From the cell containing the given text, extract its center point as [X, Y] coordinate. 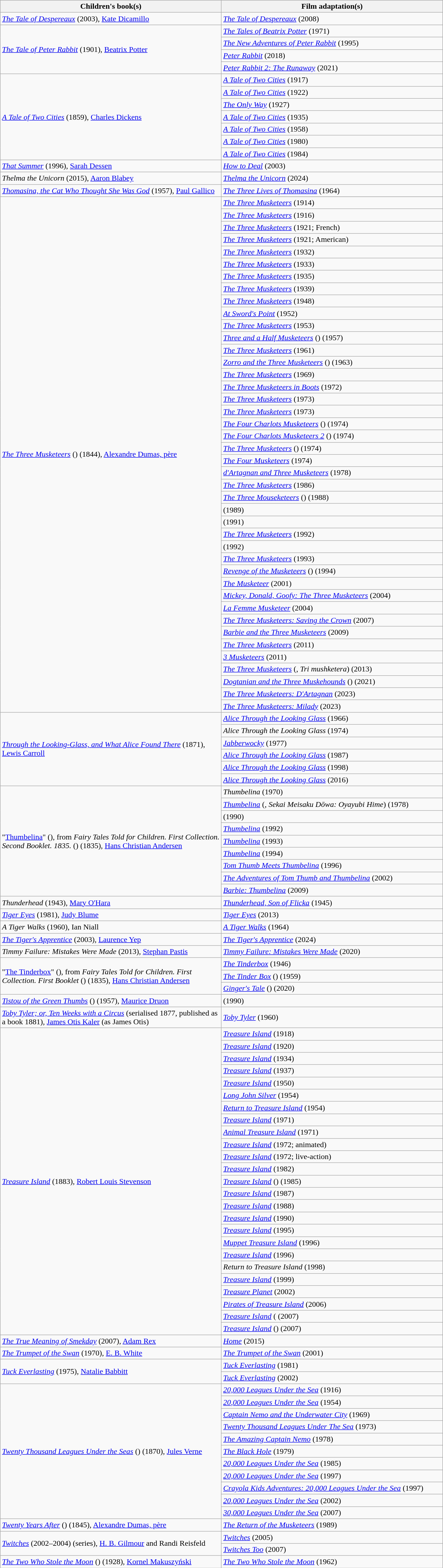
Tuck Everlasting (1975), Natalie Babbitt [111, 1372]
Alice Through the Looking Glass (2016) [332, 780]
The Adventures of Tom Thumb and Thumbelina (2002) [332, 878]
Peter Rabbit (2018) [332, 55]
Three and a Half Musketeers () (1957) [332, 338]
Alice Through the Looking Glass (1974) [332, 730]
Crayola Kids Adventures: 20,000 Leagues Under the Sea (1997) [332, 1488]
The Two Who Stole the Moon () (1928), Kornel Makuszyński [111, 1562]
The Four Musketeers (1974) [332, 461]
30,000 Leagues Under the Sea (2007) [332, 1513]
The Tiger's Apprentice (2003), Laurence Yep [111, 939]
Captain Nemo and the Underwater City (1969) [332, 1414]
Thelma the Unicorn (2024) [332, 178]
The Amazing Captain Nemo (1978) [332, 1439]
A Tale of Two Cities (1980) [332, 141]
Treasure Island (1990) [332, 1218]
Treasure Island (1999) [332, 1279]
Tuck Everlasting (2002) [332, 1378]
"Thumbelina" (), from Fairy Tales Told for Children. First Collection. Second Booklet. 1835. () (1835), Hans Christian Andersen [111, 841]
The Three Musketeers (1933) [332, 264]
Thumbelina (1993) [332, 841]
The Tinderbox (1946) [332, 964]
Treasure Island (1972; live-action) [332, 1157]
Long John Silver (1954) [332, 1095]
Zorro and the Three Musketeers () (1963) [332, 362]
Thumbelina (1992) [332, 829]
Thumbelina (1994) [332, 853]
Treasure Planet (2002) [332, 1292]
Treasure Island (1950) [332, 1083]
Treasure Island () (2007) [332, 1328]
The Three Musketeers (1953) [332, 325]
Tistou of the Green Thumbs () (1957), Maurice Druon [111, 1001]
Treasure Island (1883), Robert Louis Stevenson [111, 1181]
Toby Tyler (1960) [332, 1017]
How to Deal (2003) [332, 166]
A Tale of Two Cities (1859), Charles Dickens [111, 117]
Twenty Years After () (1845), Alexandre Dumas, père [111, 1525]
Toby Tyler; or, Ten Weeks with a Circus (serialised 1877, published as a book 1881), James Otis Kaler (as James Otis) [111, 1017]
Treasure Island ( (2007) [332, 1316]
A Tale of Two Cities (1984) [332, 154]
Ginger's Tale () (2020) [332, 988]
The New Adventures of Peter Rabbit (1995) [332, 43]
La Femme Musketeer (2004) [332, 608]
A Tale of Two Cities (1917) [332, 80]
d'Artagnan and Three Musketeers (1978) [332, 473]
Treasure Island (1972; animated) [332, 1145]
Treasure Island () (1985) [332, 1181]
The Three Musketeers (1935) [332, 276]
The Three Musketeers () (1974) [332, 448]
A Tiger Walks (1964) [332, 927]
Barbie and the Three Musketeers (2009) [332, 632]
Return to Treasure Island (1998) [332, 1267]
(1991) [332, 522]
Animal Treasure Island (1971) [332, 1132]
Treasure Island (1971) [332, 1120]
The Three Musketeers (1921; French) [332, 227]
The Three Musketeers: Saving the Crown (2007) [332, 620]
Thelma the Unicorn (2015), Aaron Blabey [111, 178]
A Tiger Walks (1960), Ian Niall [111, 927]
Pirates of Treasure Island (2006) [332, 1304]
Treasure Island (1937) [332, 1071]
Mickey, Donald, Goofy: The Three Musketeers (2004) [332, 596]
Treasure Island (1995) [332, 1230]
Twitches (2005) [332, 1537]
The Return of the Musketeers (1989) [332, 1525]
Thumbelina (1970) [332, 792]
Through the Looking-Glass, and What Alice Found There (1871), Lewis Carroll [111, 749]
Tiger Eyes (2013) [332, 915]
Twenty Thousand Leagues Under The Sea (1973) [332, 1427]
The Three Musketeers (, Tri mushketera) (2013) [332, 669]
Alice Through the Looking Glass (1966) [332, 718]
Alice Through the Looking Glass (1998) [332, 768]
Revenge of the Musketeers () (1994) [332, 571]
The Tales of Beatrix Potter (1971) [332, 31]
Jabberwocky (1977) [332, 743]
Treasure Island (1987) [332, 1194]
The Trumpet of the Swan (1970), E. B. White [111, 1353]
The Three Musketeers (1948) [332, 301]
The Three Musketeers in Boots (1972) [332, 387]
The Two Who Stole the Moon (1962) [332, 1562]
Twitches (2002–2004) (series), H. B. Gilmour and Randi Reisfeld [111, 1543]
20,000 Leagues Under the Sea (2002) [332, 1500]
The Trumpet of the Swan (2001) [332, 1353]
Treasure Island (1934) [332, 1058]
Thumbelina (, Sekai Meisaku Dōwa: Oyayubi Hime) (1978) [332, 804]
Tom Thumb Meets Thumbelina (1996) [332, 866]
The Three Mouseketeers () (1988) [332, 497]
Children's book(s) [111, 6]
20,000 Leagues Under the Sea (1954) [332, 1402]
Home (2015) [332, 1341]
The Three Musketeers (1969) [332, 375]
The Three Musketeers (1914) [332, 203]
The Tale of Despereaux (2008) [332, 19]
Thunderhead, Son of Flicka (1945) [332, 902]
Thomasina, the Cat Who Thought She Was God (1957), Paul Gallico [111, 191]
Treasure Island (1982) [332, 1169]
20,000 Leagues Under the Sea (1985) [332, 1464]
The Three Musketeers (1993) [332, 559]
A Tale of Two Cities (1922) [332, 92]
Tuck Everlasting (1981) [332, 1365]
A Tale of Two Cities (1958) [332, 129]
Dogtanian and the Three Muskehounds () (2021) [332, 681]
Twenty Thousand Leagues Under the Seas () (1870), Jules Verne [111, 1451]
That Summer (1996), Sarah Dessen [111, 166]
The Tale of Peter Rabbit (1901), Beatrix Potter [111, 49]
Alice Through the Looking Glass (1987) [332, 755]
The Tiger's Apprentice (2024) [332, 939]
Treasure Island (1920) [332, 1046]
Treasure Island (1996) [332, 1255]
The Four Charlots Musketeers 2 () (1974) [332, 436]
The Three Musketeers () (1844), Alexandre Dumas, père [111, 455]
Film adaptation(s) [332, 6]
The Tinder Box () (1959) [332, 976]
The Three Lives of Thomasina (1964) [332, 191]
The Three Musketeers (1961) [332, 350]
Barbie: Thumbelina (2009) [332, 890]
"The Tinderbox" (), from Fairy Tales Told for Children. First Collection. First Booklet () (1835), Hans Christian Andersen [111, 976]
3 Musketeers (2011) [332, 657]
The Musketeer (2001) [332, 583]
The Three Musketeers (1916) [332, 215]
Peter Rabbit 2: The Runaway (2021) [332, 68]
The Three Musketeers (1986) [332, 485]
The Tale of Despereaux (2003), Kate Dicamillo [111, 19]
The Three Musketeers (1992) [332, 534]
The True Meaning of Smekday (2007), Adam Rex [111, 1341]
The Three Musketeers: Milady (2023) [332, 706]
The Four Charlots Musketeers () (1974) [332, 424]
The Black Hole (1979) [332, 1451]
Timmy Failure: Mistakes Were Made (2020) [332, 952]
The Three Musketeers (2011) [332, 645]
Treasure Island (1918) [332, 1034]
20,000 Leagues Under the Sea (1916) [332, 1390]
(1992) [332, 547]
20,000 Leagues Under the Sea (1997) [332, 1476]
The Three Musketeers: D'Artagnan (2023) [332, 694]
Muppet Treasure Island (1996) [332, 1243]
Thunderhead (1943), Mary O'Hara [111, 902]
(1989) [332, 510]
The Three Musketeers (1932) [332, 252]
Tiger Eyes (1981), Judy Blume [111, 915]
The Three Musketeers (1939) [332, 289]
Treasure Island (1988) [332, 1206]
Return to Treasure Island (1954) [332, 1107]
Timmy Failure: Mistakes Were Made (2013), Stephan Pastis [111, 952]
A Tale of Two Cities (1935) [332, 117]
The Only Way (1927) [332, 104]
Twitches Too (2007) [332, 1550]
The Three Musketeers (1921; American) [332, 240]
At Sword's Point (1952) [332, 313]
